Detect which cell encompasses the target text, then output its (x, y) center coordinate. 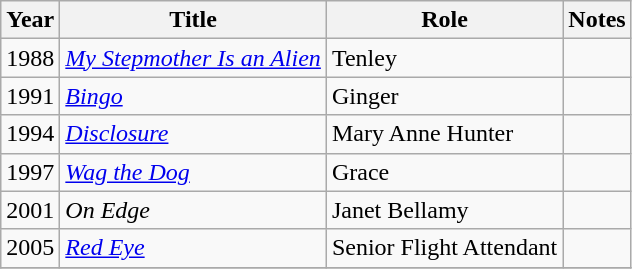
Red Eye (194, 248)
Senior Flight Attendant (444, 248)
Notes (597, 20)
Role (444, 20)
2005 (30, 248)
On Edge (194, 210)
My Stepmother Is an Alien (194, 58)
Year (30, 20)
Disclosure (194, 134)
1997 (30, 172)
Mary Anne Hunter (444, 134)
Ginger (444, 96)
Wag the Dog (194, 172)
1988 (30, 58)
1994 (30, 134)
Tenley (444, 58)
2001 (30, 210)
Grace (444, 172)
Bingo (194, 96)
Janet Bellamy (444, 210)
1991 (30, 96)
Title (194, 20)
